Scan for the cell matching the given text and deliver its (X, Y) coordinate at center. 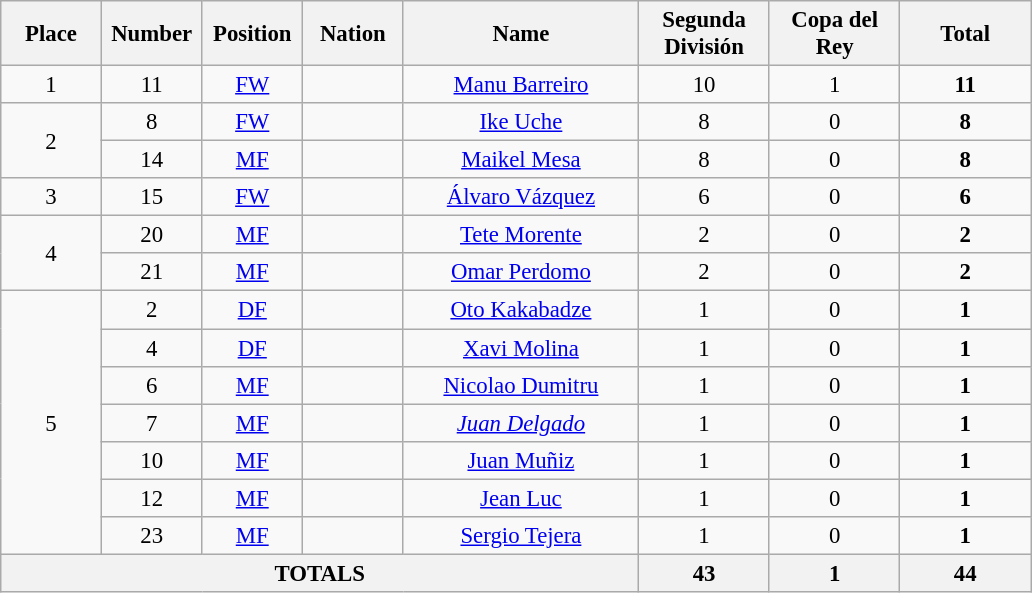
5 (52, 422)
Xavi Molina (521, 348)
Total (966, 34)
Juan Muñiz (521, 460)
Name (521, 34)
Ike Uche (521, 122)
7 (152, 423)
Nicolao Dumitru (521, 385)
Omar Perdomo (521, 273)
Position (252, 34)
Manu Barreiro (521, 85)
Maikel Mesa (521, 160)
Jean Luc (521, 498)
43 (704, 573)
Sergio Tejera (521, 536)
14 (152, 160)
Place (52, 34)
Copa del Rey (834, 34)
Number (152, 34)
TOTALS (320, 573)
Álvaro Vázquez (521, 197)
12 (152, 498)
3 (52, 197)
21 (152, 273)
44 (966, 573)
Nation (354, 34)
15 (152, 197)
Segunda División (704, 34)
Oto Kakabadze (521, 310)
20 (152, 235)
Juan Delgado (521, 423)
Tete Morente (521, 235)
23 (152, 536)
